From the cell containing the given text, extract its center point as [x, y] coordinate. 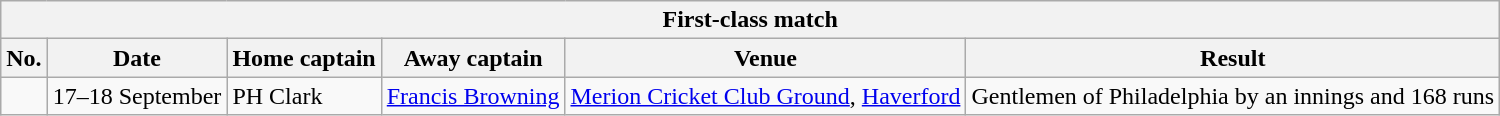
Result [1233, 58]
Merion Cricket Club Ground, Haverford [766, 96]
First-class match [750, 20]
Francis Browning [473, 96]
Away captain [473, 58]
Gentlemen of Philadelphia by an innings and 168 runs [1233, 96]
No. [24, 58]
Venue [766, 58]
Home captain [304, 58]
17–18 September [137, 96]
Date [137, 58]
PH Clark [304, 96]
